Return [x, y] of the center of cell containing provided text 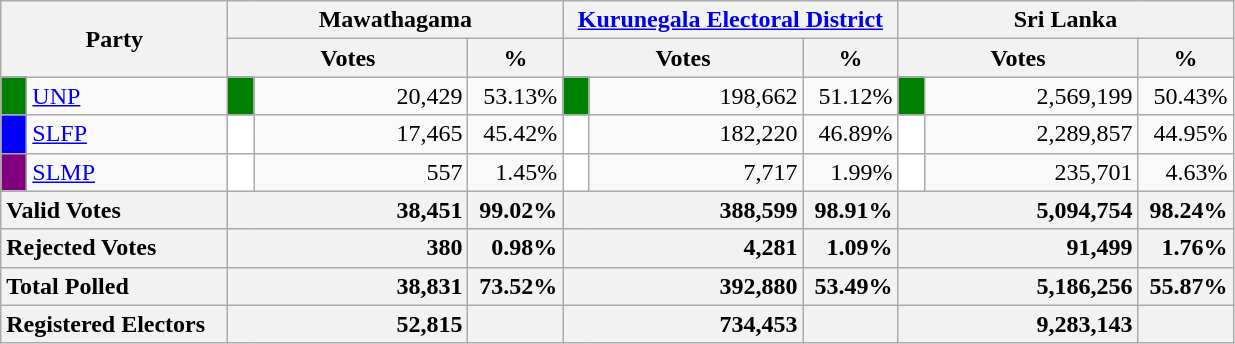
1.76% [1186, 248]
0.98% [516, 248]
182,220 [696, 134]
Sri Lanka [1066, 20]
Rejected Votes [114, 248]
198,662 [696, 96]
235,701 [1031, 172]
91,499 [1018, 248]
1.45% [516, 172]
Registered Electors [114, 324]
2,289,857 [1031, 134]
734,453 [683, 324]
388,599 [683, 210]
2,569,199 [1031, 96]
51.12% [850, 96]
53.13% [516, 96]
7,717 [696, 172]
392,880 [683, 286]
380 [348, 248]
50.43% [1186, 96]
98.91% [850, 210]
98.24% [1186, 210]
38,831 [348, 286]
1.99% [850, 172]
9,283,143 [1018, 324]
1.09% [850, 248]
17,465 [361, 134]
5,186,256 [1018, 286]
4.63% [1186, 172]
Mawathagama [396, 20]
Total Polled [114, 286]
Valid Votes [114, 210]
5,094,754 [1018, 210]
55.87% [1186, 286]
20,429 [361, 96]
38,451 [348, 210]
52,815 [348, 324]
45.42% [516, 134]
Kurunegala Electoral District [730, 20]
44.95% [1186, 134]
SLMP [128, 172]
SLFP [128, 134]
Party [114, 39]
73.52% [516, 286]
46.89% [850, 134]
UNP [128, 96]
99.02% [516, 210]
4,281 [683, 248]
53.49% [850, 286]
557 [361, 172]
